Return [x, y] of the center of cell containing provided text 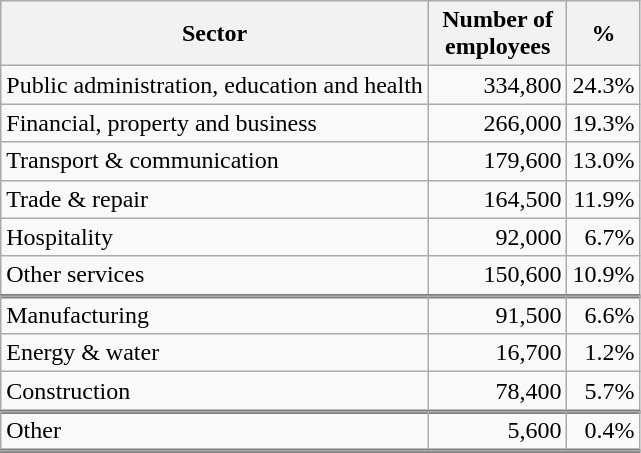
Energy & water [215, 353]
0.4% [604, 431]
179,600 [498, 161]
6.7% [604, 237]
Hospitality [215, 237]
19.3% [604, 123]
1.2% [604, 353]
266,000 [498, 123]
78,400 [498, 392]
% [604, 34]
Sector [215, 34]
Trade & repair [215, 199]
Financial, property and business [215, 123]
Public administration, education and health [215, 85]
Other services [215, 276]
16,700 [498, 353]
Other [215, 431]
11.9% [604, 199]
91,500 [498, 315]
164,500 [498, 199]
10.9% [604, 276]
6.6% [604, 315]
Transport & communication [215, 161]
24.3% [604, 85]
Number of employees [498, 34]
334,800 [498, 85]
Construction [215, 392]
5,600 [498, 431]
92,000 [498, 237]
Manufacturing [215, 315]
13.0% [604, 161]
5.7% [604, 392]
150,600 [498, 276]
